For the text-containing cell, return its midpoint in [X, Y] coordinate format. 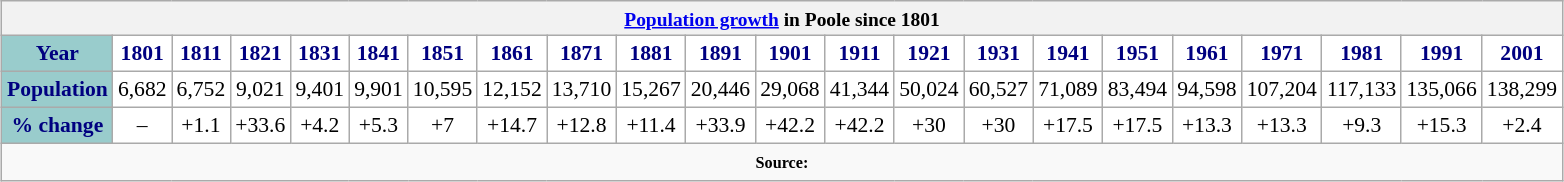
9,021 [260, 90]
+9.3 [1362, 126]
+7 [442, 126]
1931 [998, 54]
1981 [1362, 54]
1821 [260, 54]
94,598 [1206, 90]
+33.6 [260, 126]
+11.4 [650, 126]
29,068 [790, 90]
+15.3 [1441, 126]
Population growth in Poole since 1801 [782, 18]
+4.2 [320, 126]
50,024 [928, 90]
+14.7 [512, 126]
+12.8 [582, 126]
+5.3 [378, 126]
107,204 [1282, 90]
+2.4 [1522, 126]
6,752 [202, 90]
1851 [442, 54]
+1.1 [202, 126]
% change [58, 126]
1941 [1068, 54]
20,446 [720, 90]
1921 [928, 54]
12,152 [512, 90]
1841 [378, 54]
1951 [1138, 54]
Source: [782, 162]
135,066 [1441, 90]
60,527 [998, 90]
Population [58, 90]
1961 [1206, 54]
1801 [142, 54]
71,089 [1068, 90]
1861 [512, 54]
Year [58, 54]
9,901 [378, 90]
83,494 [1138, 90]
1881 [650, 54]
1811 [202, 54]
117,133 [1362, 90]
1911 [860, 54]
1991 [1441, 54]
1871 [582, 54]
138,299 [1522, 90]
2001 [1522, 54]
– [142, 126]
13,710 [582, 90]
6,682 [142, 90]
10,595 [442, 90]
41,344 [860, 90]
1891 [720, 54]
15,267 [650, 90]
+33.9 [720, 126]
1971 [1282, 54]
1901 [790, 54]
9,401 [320, 90]
1831 [320, 54]
